Identify which cell holds the provided text, then report its (x, y) central coordinate. 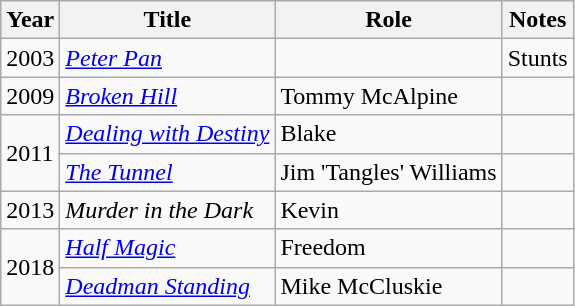
Murder in the Dark (168, 210)
Dealing with Destiny (168, 134)
Half Magic (168, 248)
Title (168, 20)
Year (30, 20)
Role (388, 20)
2013 (30, 210)
Kevin (388, 210)
Mike McCluskie (388, 286)
2003 (30, 58)
Peter Pan (168, 58)
Freedom (388, 248)
2011 (30, 153)
The Tunnel (168, 172)
Deadman Standing (168, 286)
2018 (30, 267)
Stunts (538, 58)
Blake (388, 134)
Tommy McAlpine (388, 96)
Broken Hill (168, 96)
2009 (30, 96)
Jim 'Tangles' Williams (388, 172)
Notes (538, 20)
